Return the [X, Y] coordinate for the center point of the cell that contains the specified text.  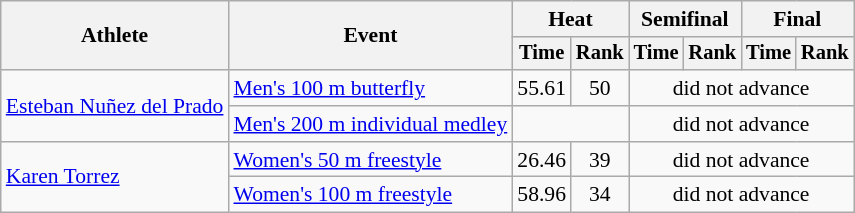
Women's 100 m freestyle [370, 195]
Karen Torrez [115, 178]
50 [600, 88]
55.61 [542, 88]
Event [370, 36]
34 [600, 195]
Men's 100 m butterfly [370, 88]
Esteban Nuñez del Prado [115, 106]
39 [600, 160]
58.96 [542, 195]
Athlete [115, 36]
Heat [570, 19]
26.46 [542, 160]
Final [797, 19]
Semifinal [685, 19]
Women's 50 m freestyle [370, 160]
Men's 200 m individual medley [370, 124]
